Identify which cell holds the provided text, then report its (X, Y) central coordinate. 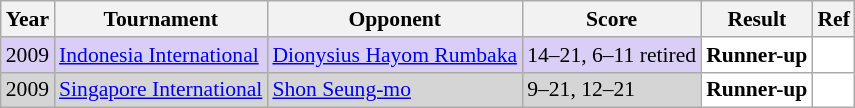
Singapore International (160, 90)
Score (612, 19)
Shon Seung-mo (394, 90)
Year (28, 19)
Opponent (394, 19)
Ref (833, 19)
Indonesia International (160, 55)
Result (756, 19)
9–21, 12–21 (612, 90)
14–21, 6–11 retired (612, 55)
Dionysius Hayom Rumbaka (394, 55)
Tournament (160, 19)
